Capture the cell that displays the provided text and extract its [X, Y] central coordinate. 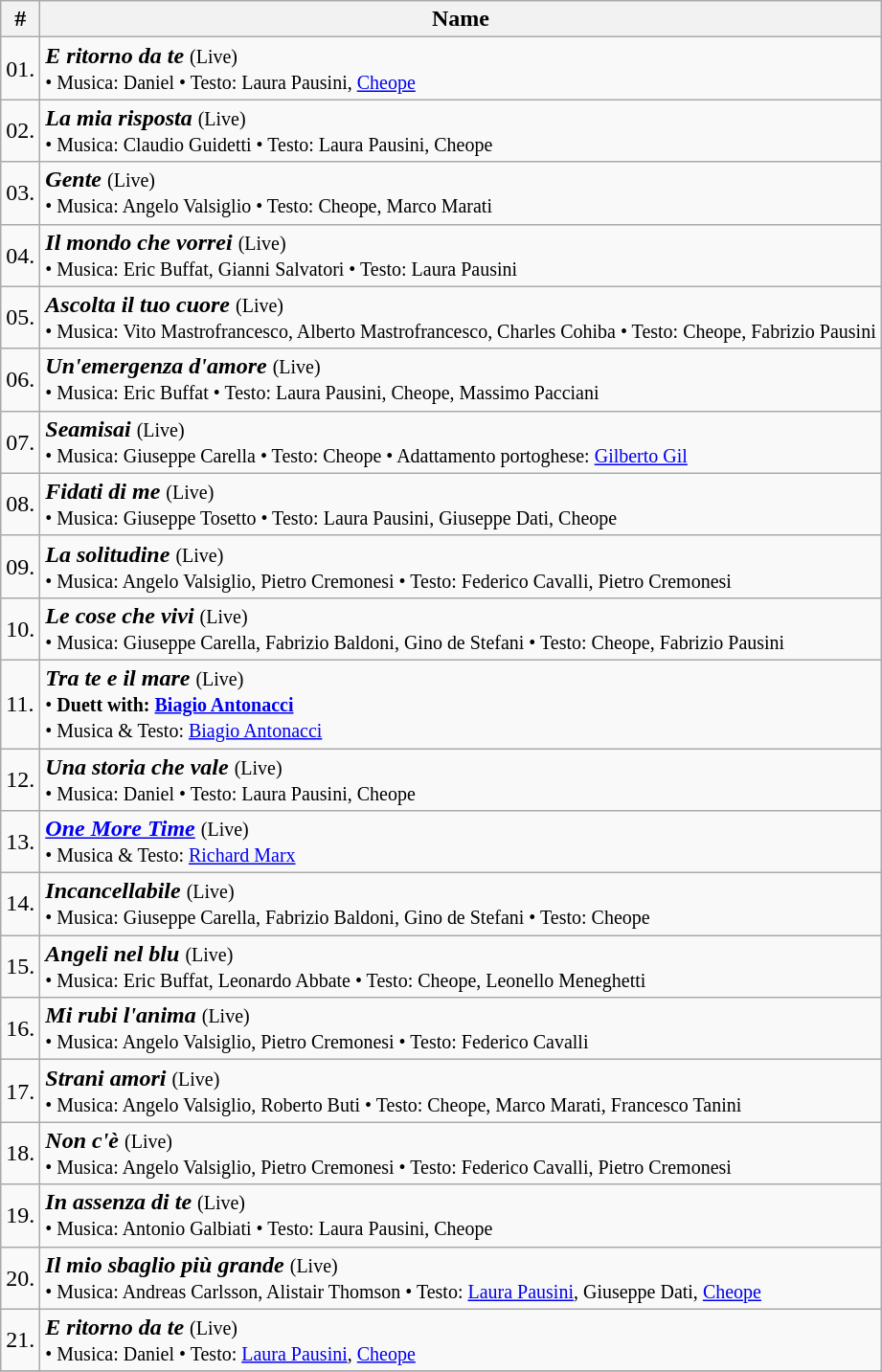
02. [21, 130]
18. [21, 1153]
06. [21, 379]
16. [21, 1028]
Le cose che vivi (Live)• Musica: Giuseppe Carella, Fabrizio Baldoni, Gino de Stefani • Testo: Cheope, Fabrizio Pausini [461, 628]
Una storia che vale (Live)• Musica: Daniel • Testo: Laura Pausini, Cheope [461, 779]
03. [21, 193]
Seamisai (Live)• Musica: Giuseppe Carella • Testo: Cheope • Adattamento portoghese: Gilberto Gil [461, 442]
Il mio sbaglio più grande (Live)• Musica: Andreas Carlsson, Alistair Thomson • Testo: Laura Pausini, Giuseppe Dati, Cheope [461, 1277]
Non c'è (Live)• Musica: Angelo Valsiglio, Pietro Cremonesi • Testo: Federico Cavalli, Pietro Cremonesi [461, 1153]
19. [21, 1216]
08. [21, 504]
Name [461, 19]
15. [21, 967]
14. [21, 904]
Fidati di me (Live)• Musica: Giuseppe Tosetto • Testo: Laura Pausini, Giuseppe Dati, Cheope [461, 504]
Mi rubi l'anima (Live)• Musica: Angelo Valsiglio, Pietro Cremonesi • Testo: Federico Cavalli [461, 1028]
09. [21, 567]
La mia risposta (Live)• Musica: Claudio Guidetti • Testo: Laura Pausini, Cheope [461, 130]
10. [21, 628]
# [21, 19]
Incancellabile (Live)• Musica: Giuseppe Carella, Fabrizio Baldoni, Gino de Stefani • Testo: Cheope [461, 904]
20. [21, 1277]
Ascolta il tuo cuore (Live)• Musica: Vito Mastrofrancesco, Alberto Mastrofrancesco, Charles Cohiba • Testo: Cheope, Fabrizio Pausini [461, 318]
05. [21, 318]
01. [21, 69]
La solitudine (Live)• Musica: Angelo Valsiglio, Pietro Cremonesi • Testo: Federico Cavalli, Pietro Cremonesi [461, 567]
Un'emergenza d'amore (Live)• Musica: Eric Buffat • Testo: Laura Pausini, Cheope, Massimo Pacciani [461, 379]
04. [21, 255]
In assenza di te (Live)• Musica: Antonio Galbiati • Testo: Laura Pausini, Cheope [461, 1216]
21. [21, 1340]
Strani amori (Live)• Musica: Angelo Valsiglio, Roberto Buti • Testo: Cheope, Marco Marati, Francesco Tanini [461, 1091]
Angeli nel blu (Live)• Musica: Eric Buffat, Leonardo Abbate • Testo: Cheope, Leonello Meneghetti [461, 967]
07. [21, 442]
12. [21, 779]
Gente (Live)• Musica: Angelo Valsiglio • Testo: Cheope, Marco Marati [461, 193]
Tra te e il mare (Live)• Duett with: Biagio Antonacci • Musica & Testo: Biagio Antonacci [461, 704]
13. [21, 843]
11. [21, 704]
Il mondo che vorrei (Live)• Musica: Eric Buffat, Gianni Salvatori • Testo: Laura Pausini [461, 255]
17. [21, 1091]
One More Time (Live)• Musica & Testo: Richard Marx [461, 843]
